From the cell containing the given text, extract its center point as (x, y) coordinate. 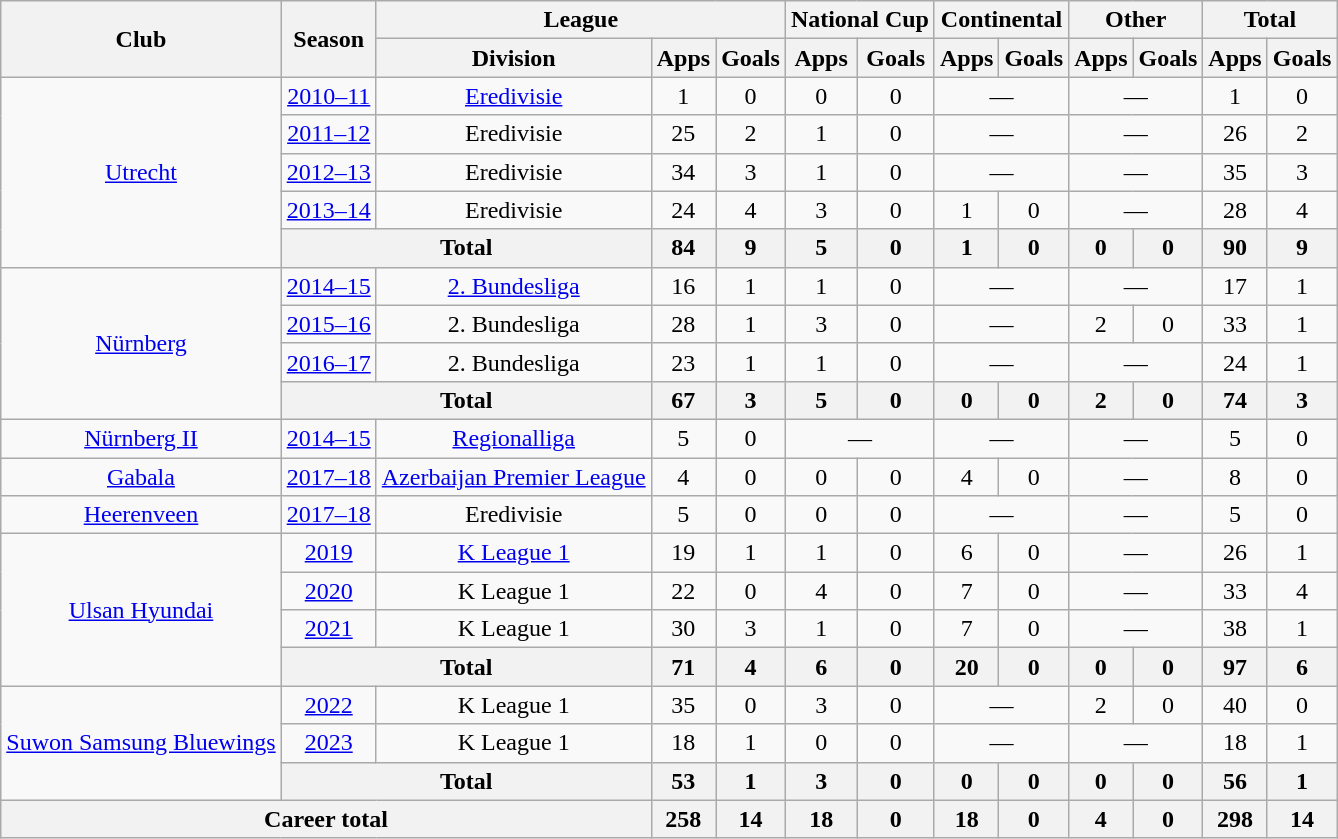
97 (1235, 667)
16 (683, 286)
Nürnberg II (141, 438)
2013–14 (328, 210)
56 (1235, 781)
Heerenveen (141, 515)
53 (683, 781)
38 (1235, 629)
71 (683, 667)
20 (966, 667)
74 (1235, 400)
2010–11 (328, 96)
Season (328, 39)
Ulsan Hyundai (141, 610)
25 (683, 134)
84 (683, 248)
Continental (1001, 20)
National Cup (860, 20)
2015–16 (328, 324)
298 (1235, 819)
40 (1235, 705)
Division (514, 58)
Azerbaijan Premier League (514, 477)
2019 (328, 553)
Club (141, 39)
Nürnberg (141, 343)
Career total (326, 819)
90 (1235, 248)
2016–17 (328, 362)
Other (1136, 20)
258 (683, 819)
8 (1235, 477)
2011–12 (328, 134)
Regionalliga (514, 438)
League (580, 20)
30 (683, 629)
19 (683, 553)
23 (683, 362)
2022 (328, 705)
22 (683, 591)
67 (683, 400)
Utrecht (141, 172)
Suwon Samsung Bluewings (141, 743)
Gabala (141, 477)
2012–13 (328, 172)
2021 (328, 629)
34 (683, 172)
17 (1235, 286)
2020 (328, 591)
2023 (328, 743)
